Return the [X, Y] coordinate for the center point of the cell that contains the specified text.  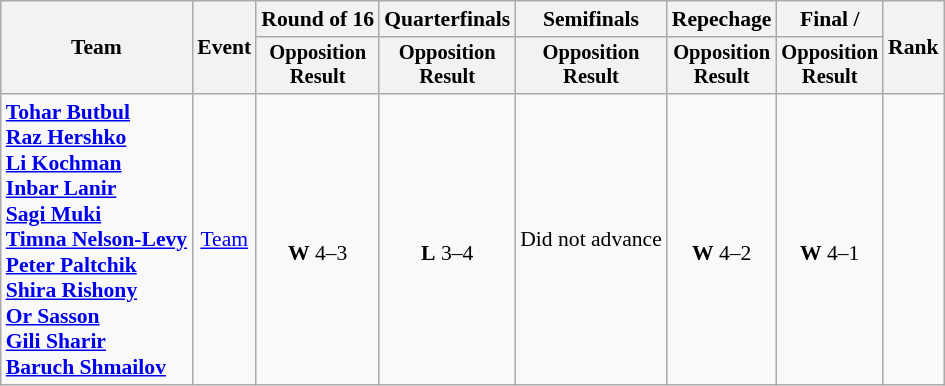
Rank [914, 48]
Repechage [722, 19]
Tohar ButbulRaz HershkoLi KochmanInbar LanirSagi MukiTimna Nelson-LevyPeter PaltchikShira RishonyOr SassonGili SharirBaruch Shmailov [96, 240]
W 4–3 [318, 240]
Event [224, 48]
Did not advance [591, 240]
W 4–1 [830, 240]
Quarterfinals [447, 19]
Round of 16 [318, 19]
W 4–2 [722, 240]
Semifinals [591, 19]
L 3–4 [447, 240]
Final / [830, 19]
